Locate the cell with the specified text and output its (x, y) center coordinate. 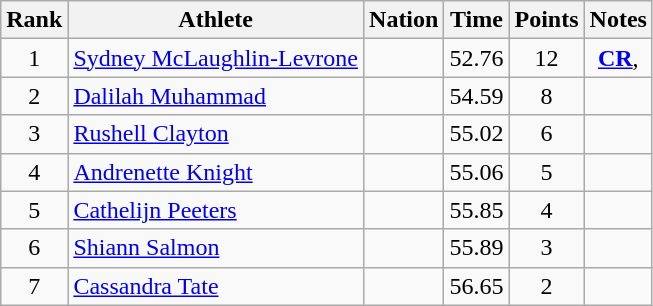
55.02 (476, 134)
Points (546, 20)
Rank (34, 20)
55.06 (476, 172)
8 (546, 96)
55.89 (476, 248)
Dalilah Muhammad (216, 96)
Cathelijn Peeters (216, 210)
12 (546, 58)
54.59 (476, 96)
56.65 (476, 286)
55.85 (476, 210)
Sydney McLaughlin-Levrone (216, 58)
Andrenette Knight (216, 172)
Time (476, 20)
Nation (404, 20)
52.76 (476, 58)
Shiann Salmon (216, 248)
Rushell Clayton (216, 134)
Cassandra Tate (216, 286)
1 (34, 58)
7 (34, 286)
Athlete (216, 20)
CR, (618, 58)
Notes (618, 20)
